Identify which cell holds the provided text, then report its [x, y] central coordinate. 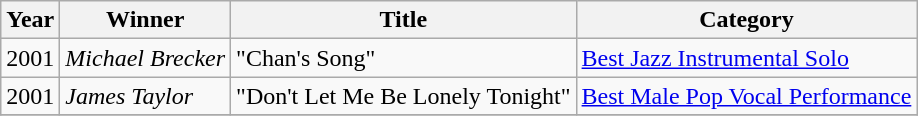
Winner [146, 20]
Title [404, 20]
Best Male Pop Vocal Performance [746, 96]
"Chan's Song" [404, 58]
James Taylor [146, 96]
"Don't Let Me Be Lonely Tonight" [404, 96]
Category [746, 20]
Best Jazz Instrumental Solo [746, 58]
Michael Brecker [146, 58]
Year [30, 20]
